From the cell containing the given text, extract its center point as [X, Y] coordinate. 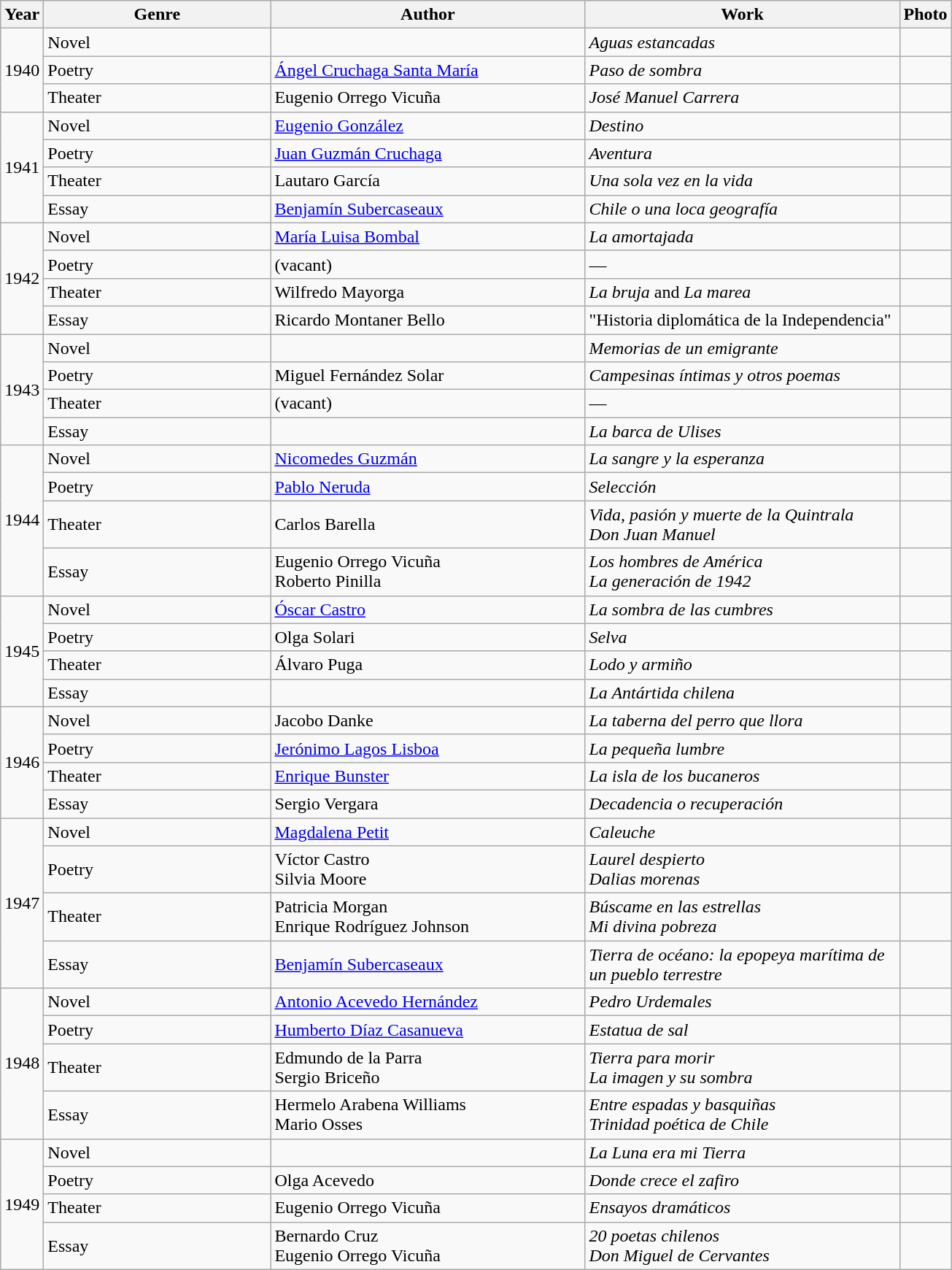
Enrique Bunster [427, 776]
Bernardo CruzEugenio Orrego Vicuña [427, 1245]
1947 [22, 902]
Hermelo Arabena WilliamsMario Osses [427, 1115]
Eugenio González [427, 126]
La barca de Ulises [743, 431]
Estatua de sal [743, 1030]
Búscame en las estrellasMi divina pobreza [743, 917]
Work [743, 15]
1949 [22, 1204]
La bruja and La marea [743, 292]
Decadencia o recuperación [743, 804]
Pedro Urdemales [743, 1002]
Paso de sombra [743, 70]
Photo [925, 15]
José Manuel Carrera [743, 98]
Edmundo de la ParraSergio Briceño [427, 1067]
Selección [743, 487]
Genre [158, 15]
La Luna era mi Tierra [743, 1152]
Humberto Díaz Casanueva [427, 1030]
Author [427, 15]
La pequeña lumbre [743, 748]
Los hombres de AméricaLa generación de 1942 [743, 572]
Caleuche [743, 831]
Lautaro García [427, 181]
Donde crece el zafiro [743, 1180]
1945 [22, 651]
Tierra para morirLa imagen y su sombra [743, 1067]
Álvaro Puga [427, 665]
Aguas estancadas [743, 42]
20 poetas chilenosDon Miguel de Cervantes [743, 1245]
Carlos Barella [427, 524]
Juan Guzmán Cruchaga [427, 153]
Vida, pasión y muerte de la QuintralaDon Juan Manuel [743, 524]
La sombra de las cumbres [743, 609]
Víctor CastroSilvia Moore [427, 870]
1948 [22, 1063]
Ensayos dramáticos [743, 1208]
Destino [743, 126]
Jerónimo Lagos Lisboa [427, 748]
Miguel Fernández Solar [427, 376]
1940 [22, 70]
Antonio Acevedo Hernández [427, 1002]
1944 [22, 520]
Nicomedes Guzmán [427, 459]
Ángel Cruchaga Santa María [427, 70]
Ricardo Montaner Bello [427, 320]
Selva [743, 637]
Laurel despiertoDalias morenas [743, 870]
La Antártida chilena [743, 693]
1943 [22, 390]
"Historia diplomática de la Independencia" [743, 320]
Wilfredo Mayorga [427, 292]
Year [22, 15]
La isla de los bucaneros [743, 776]
La sangre y la esperanza [743, 459]
1946 [22, 762]
Una sola vez en la vida [743, 181]
Eugenio Orrego VicuñaRoberto Pinilla [427, 572]
Pablo Neruda [427, 487]
La taberna del perro que llora [743, 720]
Jacobo Danke [427, 720]
Óscar Castro [427, 609]
Aventura [743, 153]
1941 [22, 167]
Memorias de un emigrante [743, 348]
Olga Acevedo [427, 1180]
Patricia MorganEnrique Rodríguez Johnson [427, 917]
Campesinas íntimas y otros poemas [743, 376]
Sergio Vergara [427, 804]
Lodo y armiño [743, 665]
María Luisa Bombal [427, 236]
Magdalena Petit [427, 831]
Tierra de océano: la epopeya marítima de un pueblo terrestre [743, 965]
Olga Solari [427, 637]
Entre espadas y basquiñasTrinidad poética de Chile [743, 1115]
La amortajada [743, 236]
1942 [22, 278]
Chile o una loca geografía [743, 209]
